Locate the cell with the specified text and output its (x, y) center coordinate. 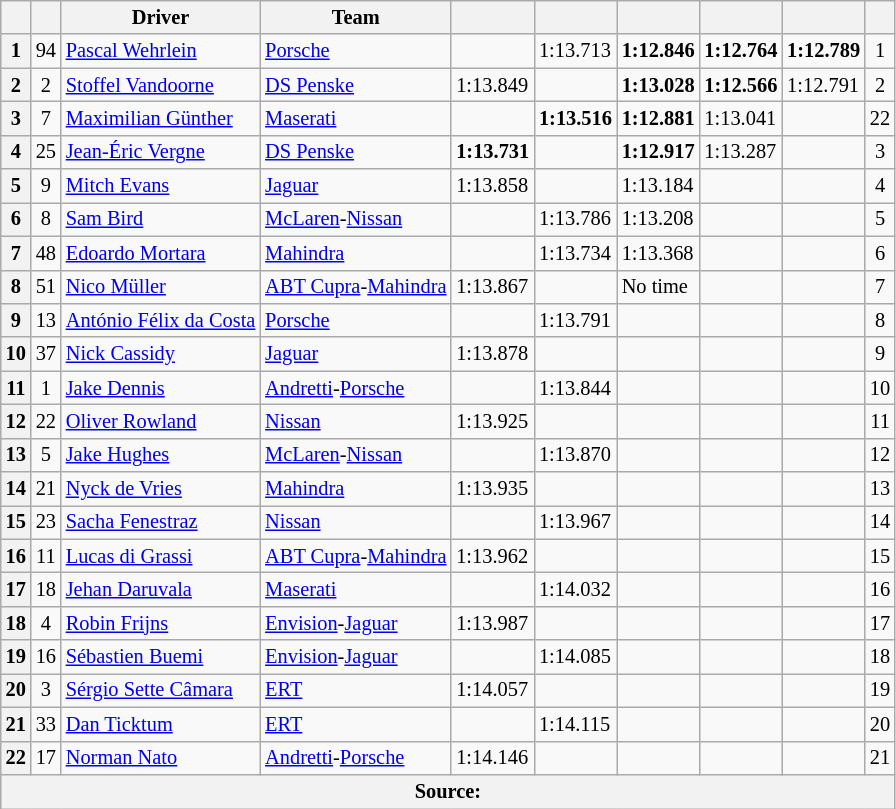
1:12.881 (658, 118)
1:14.146 (492, 758)
25 (46, 152)
1:13.184 (658, 186)
33 (46, 724)
Jake Hughes (160, 455)
1:13.867 (492, 287)
António Félix da Costa (160, 320)
Norman Nato (160, 758)
1:12.791 (824, 85)
1:13.967 (576, 522)
Sam Bird (160, 219)
1:13.516 (576, 118)
1:13.041 (742, 118)
1:14.057 (492, 690)
1:13.870 (576, 455)
1:14.032 (576, 589)
1:13.731 (492, 152)
1:13.987 (492, 623)
37 (46, 354)
1:14.085 (576, 657)
Dan Ticktum (160, 724)
1:13.791 (576, 320)
Jean-Éric Vergne (160, 152)
1:12.566 (742, 85)
1:13.962 (492, 556)
1:13.844 (576, 388)
1:13.287 (742, 152)
94 (46, 51)
51 (46, 287)
Nico Müller (160, 287)
1:12.846 (658, 51)
Sébastien Buemi (160, 657)
Sérgio Sette Câmara (160, 690)
1:13.878 (492, 354)
1:12.789 (824, 51)
Pascal Wehrlein (160, 51)
1:13.858 (492, 186)
Nick Cassidy (160, 354)
1:13.734 (576, 253)
Oliver Rowland (160, 421)
Maximilian Günther (160, 118)
1:13.028 (658, 85)
Jake Dennis (160, 388)
Nyck de Vries (160, 489)
1:13.786 (576, 219)
48 (46, 253)
1:12.764 (742, 51)
Lucas di Grassi (160, 556)
1:13.713 (576, 51)
Stoffel Vandoorne (160, 85)
Sacha Fenestraz (160, 522)
Jehan Daruvala (160, 589)
23 (46, 522)
Source: (448, 791)
Team (356, 17)
Robin Frijns (160, 623)
1:12.917 (658, 152)
1:13.208 (658, 219)
1:13.925 (492, 421)
1:13.849 (492, 85)
1:13.935 (492, 489)
Mitch Evans (160, 186)
No time (658, 287)
Driver (160, 17)
1:13.368 (658, 253)
1:14.115 (576, 724)
Edoardo Mortara (160, 253)
